From the cell containing the given text, extract its center point as [x, y] coordinate. 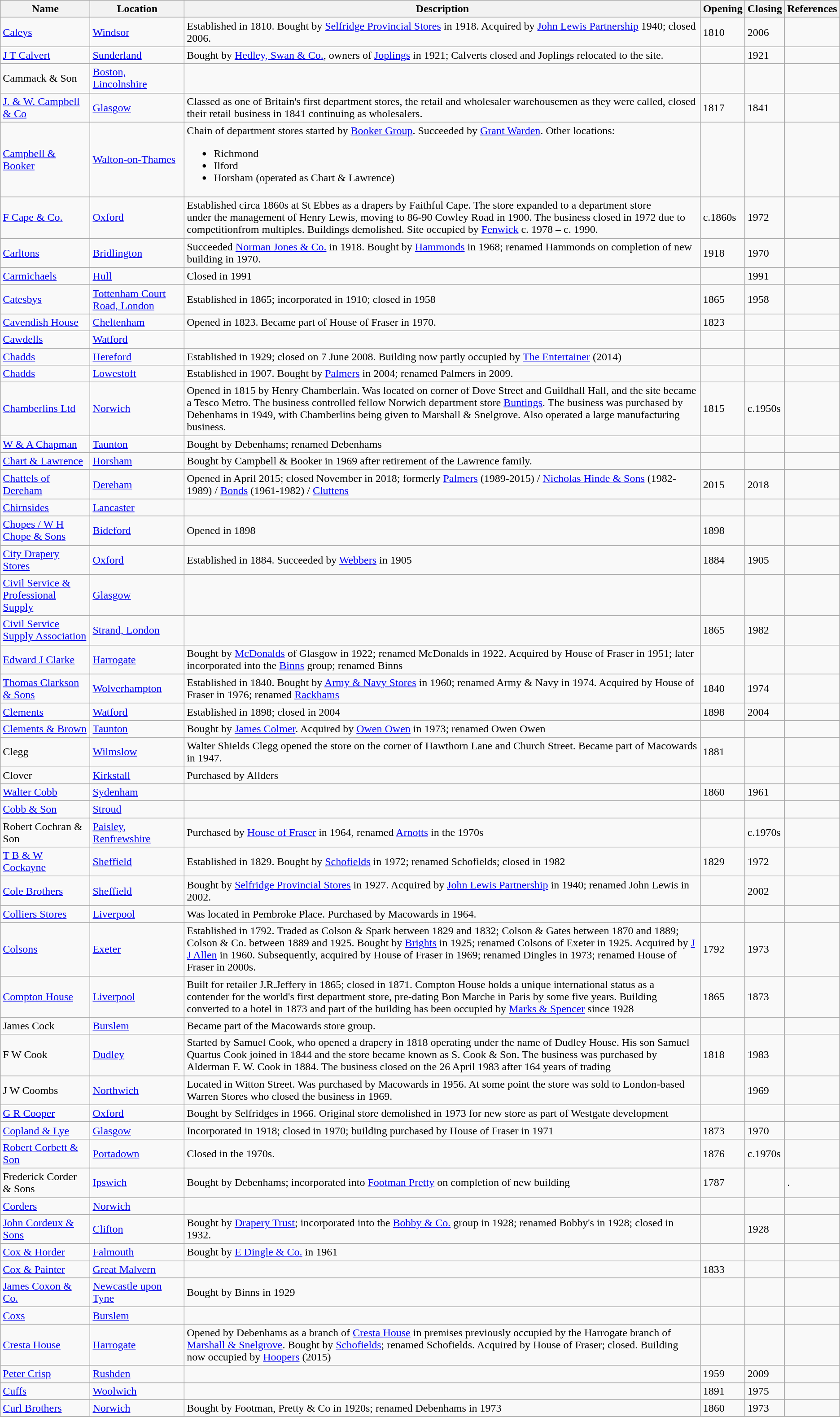
James Coxon & Co. [45, 1292]
T B & W Cockayne [45, 862]
. [812, 1183]
Tottenham Court Road, London [137, 299]
Established in 1898; closed in 2004 [442, 712]
Coxs [45, 1316]
Cammack & Son [45, 78]
Established in 1884. Succeeded by Webbers in 1905 [442, 560]
Northwich [137, 1090]
Dudley [137, 1055]
1891 [722, 1391]
Bought by Campbell & Booker in 1969 after retirement of the Lawrence family. [442, 461]
G R Cooper [45, 1113]
Woolwich [137, 1391]
Robert Cochran & Son [45, 833]
Ipswich [137, 1183]
Bought by Selfridge Provincial Stores in 1927. Acquired by John Lewis Partnership in 1940; renamed John Lewis in 2002. [442, 891]
Corders [45, 1206]
1975 [765, 1391]
Purchased by Allders [442, 775]
Bought by Debenhams; renamed Debenhams [442, 444]
Clements & Brown [45, 729]
Bought by Debenhams; incorporated into Footman Pretty on completion of new building [442, 1183]
Caleys [45, 32]
1829 [722, 862]
Peter Crisp [45, 1374]
1918 [722, 253]
Frederick Corder & Sons [45, 1183]
Portadown [137, 1153]
1982 [765, 630]
Robert Corbett & Son [45, 1153]
Established in 1865; incorporated in 1910; closed in 1958 [442, 299]
Established in 1907. Bought by Palmers in 2004; renamed Palmers in 2009. [442, 374]
Sunderland [137, 55]
Civil Service & Professional Supply [45, 595]
Chart & Lawrence [45, 461]
Walter Cobb [45, 792]
2018 [765, 485]
1959 [722, 1374]
Bought by Binns in 1929 [442, 1292]
Opened in April 2015; closed November in 2018; formerly Palmers (1989-2015) / Nicholas Hinde & Sons (1982-1989) / Bonds (1961-1982) / Cluttens [442, 485]
Civil Service Supply Association [45, 630]
Curl Brothers [45, 1408]
Stroud [137, 809]
Opened in 1898 [442, 530]
Newcastle upon Tyne [137, 1292]
2006 [765, 32]
Incorporated in 1918; closed in 1970; building purchased by House of Fraser in 1971 [442, 1130]
Clifton [137, 1229]
J W Coombs [45, 1090]
Chopes / W H Chope & Sons [45, 530]
2009 [765, 1374]
1881 [722, 752]
1983 [765, 1055]
Was located in Pembroke Place. Purchased by Macowards in 1964. [442, 914]
Strand, London [137, 630]
1815 [722, 409]
Exeter [137, 949]
Established in 1829. Bought by Schofields in 1972; renamed Schofields; closed in 1982 [442, 862]
1991 [765, 276]
Campbell & Booker [45, 160]
Bridlington [137, 253]
F Cape & Co. [45, 218]
Colliers Stores [45, 914]
Clover [45, 775]
Copland & Lye [45, 1130]
Bought by E Dingle & Co. in 1961 [442, 1252]
Cox & Horder [45, 1252]
Catesbys [45, 299]
2002 [765, 891]
Bideford [137, 530]
Established in 1840. Bought by Army & Navy Stores in 1960; renamed Army & Navy in 1974. Acquired by House of Fraser in 1976; renamed Rackhams [442, 688]
John Cordeux & Sons [45, 1229]
Location [137, 9]
1884 [722, 560]
Kirkstall [137, 775]
c.1860s [722, 218]
Succeeded Norman Jones & Co. in 1918. Bought by Hammonds in 1968; renamed Hammonds on completion of new building in 1970. [442, 253]
Cole Brothers [45, 891]
Cheltenham [137, 322]
Purchased by House of Fraser in 1964, renamed Arnotts in the 1970s [442, 833]
Falmouth [137, 1252]
1961 [765, 792]
Wilmslow [137, 752]
Windsor [137, 32]
Chain of department stores started by Booker Group. Succeeded by Grant Warden. Other locations:RichmondIlfordHorsham (operated as Chart & Lawrence) [442, 160]
1818 [722, 1055]
References [812, 9]
Chamberlins Ltd [45, 409]
Closed in 1991 [442, 276]
Cobb & Son [45, 809]
1841 [765, 108]
Thomas Clarkson & Sons [45, 688]
2004 [765, 712]
Cox & Painter [45, 1269]
Great Malvern [137, 1269]
Dereham [137, 485]
1958 [765, 299]
1928 [765, 1229]
Description [442, 9]
Bought by James Colmer. Acquired by Owen Owen in 1973; renamed Owen Owen [442, 729]
Opened in 1823. Became part of House of Fraser in 1970. [442, 322]
J T Calvert [45, 55]
Paisley, Renfrewshire [137, 833]
1905 [765, 560]
J. & W. Campbell & Co [45, 108]
Bought by Hedley, Swan & Co., owners of Joplings in 1921; Calverts closed and Joplings relocated to the site. [442, 55]
1823 [722, 322]
James Cock [45, 1026]
1921 [765, 55]
Hereford [137, 357]
Walton-on-Thames [137, 160]
Sydenham [137, 792]
Hull [137, 276]
Bought by Drapery Trust; incorporated into the Bobby & Co. group in 1928; renamed Bobby's in 1928; closed in 1932. [442, 1229]
Colsons [45, 949]
Clements [45, 712]
Cuffs [45, 1391]
Carltons [45, 253]
1969 [765, 1090]
1840 [722, 688]
Cresta House [45, 1345]
Name [45, 9]
Carmichaels [45, 276]
Wolverhampton [137, 688]
1817 [722, 108]
W & A Chapman [45, 444]
Established in 1810. Bought by Selfridge Provincial Stores in 1918. Acquired by John Lewis Partnership 1940; closed 2006. [442, 32]
1787 [722, 1183]
Established in 1929; closed on 7 June 2008. Building now partly occupied by The Entertainer (2014) [442, 357]
Bought by Footman, Pretty & Co in 1920s; renamed Debenhams in 1973 [442, 1408]
Boston, Lincolnshire [137, 78]
1974 [765, 688]
Closing [765, 9]
Cavendish House [45, 322]
Lancaster [137, 507]
Chattels of Dereham [45, 485]
F W Cook [45, 1055]
Compton House [45, 997]
1810 [722, 32]
Clegg [45, 752]
Walter Shields Clegg opened the store on the corner of Hawthorn Lane and Church Street. Became part of Macowards in 1947. [442, 752]
1792 [722, 949]
Lowestoft [137, 374]
Closed in the 1970s. [442, 1153]
Bought by Selfridges in 1966. Original store demolished in 1973 for new store as part of Westgate development [442, 1113]
c.1950s [765, 409]
Edward J Clarke [45, 660]
Became part of the Macowards store group. [442, 1026]
Chirnsides [45, 507]
Opening [722, 9]
1833 [722, 1269]
Rushden [137, 1374]
Cawdells [45, 339]
Horsham [137, 461]
City Drapery Stores [45, 560]
1876 [722, 1153]
2015 [722, 485]
